Capture the cell that displays the provided text and extract its (X, Y) central coordinate. 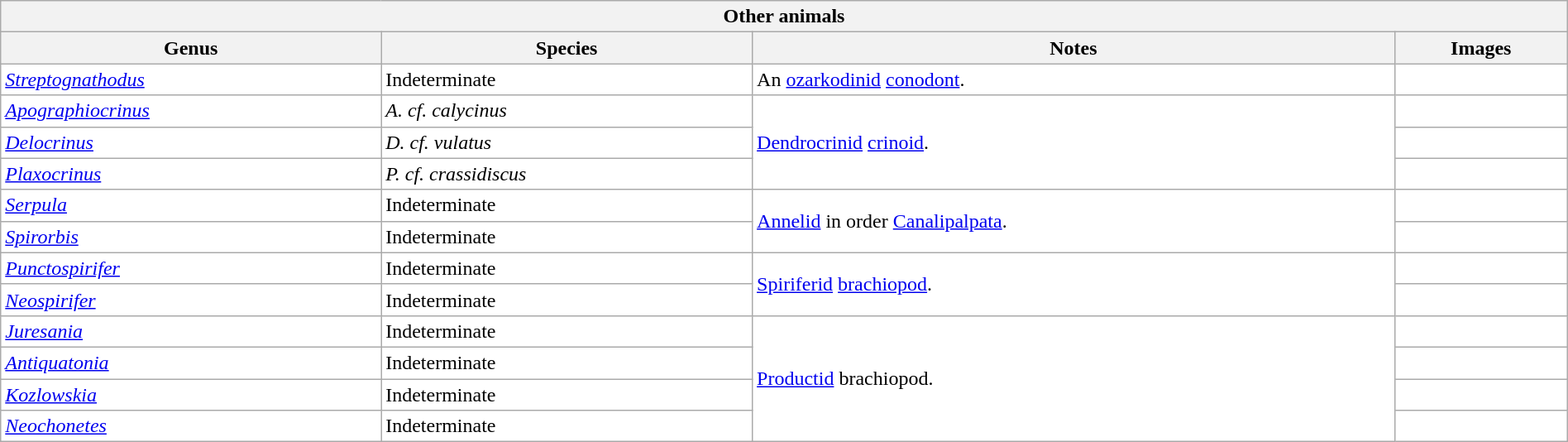
Species (567, 48)
Spiriferid brachiopod. (1073, 284)
Kozlowskia (191, 395)
Notes (1073, 48)
Serpula (191, 205)
Neochonetes (191, 426)
Neospirifer (191, 300)
Genus (191, 48)
Juresania (191, 331)
Spirorbis (191, 237)
Annelid in order Canalipalpata. (1073, 221)
Apographiocrinus (191, 111)
An ozarkodinid conodont. (1073, 79)
P. cf. crassidiscus (567, 174)
Delocrinus (191, 142)
D. cf. vulatus (567, 142)
Other animals (784, 17)
Images (1480, 48)
Dendrocrinid crinoid. (1073, 142)
Productid brachiopod. (1073, 378)
Plaxocrinus (191, 174)
Streptognathodus (191, 79)
A. cf. calycinus (567, 111)
Punctospirifer (191, 268)
Antiquatonia (191, 363)
